Output the (x, y) coordinate of the center of the cell containing the given text.  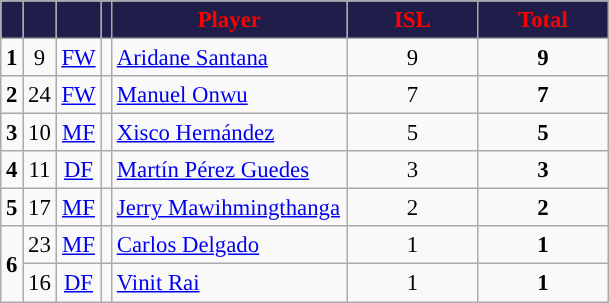
Total (544, 20)
Manuel Onwu (229, 95)
Martín Pérez Guedes (229, 170)
16 (40, 283)
Xisco Hernández (229, 133)
Player (229, 20)
10 (40, 133)
Aridane Santana (229, 58)
11 (40, 170)
4 (12, 170)
Jerry Mawihmingthanga (229, 208)
17 (40, 208)
23 (40, 245)
Carlos Delgado (229, 245)
24 (40, 95)
6 (12, 264)
ISL (412, 20)
Vinit Rai (229, 283)
